For the text-containing cell, return its midpoint in (x, y) coordinate format. 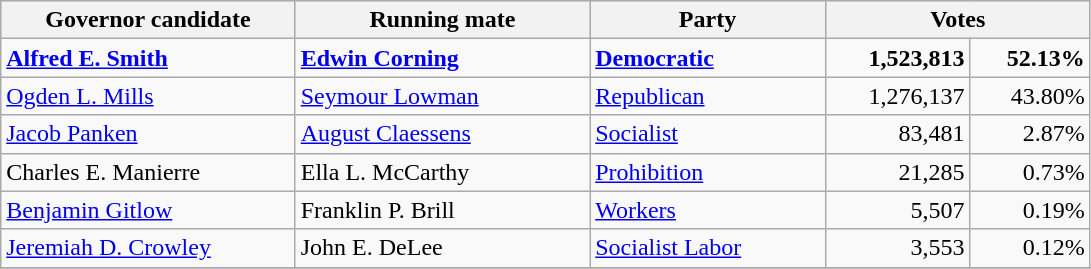
Republican (708, 96)
Democratic (708, 58)
3,553 (898, 248)
Jeremiah D. Crowley (148, 248)
0.12% (1030, 248)
Governor candidate (148, 20)
Jacob Panken (148, 134)
1,523,813 (898, 58)
August Claessens (442, 134)
Ogden L. Mills (148, 96)
0.73% (1030, 172)
Charles E. Manierre (148, 172)
Edwin Corning (442, 58)
21,285 (898, 172)
Benjamin Gitlow (148, 210)
Socialist Labor (708, 248)
Franklin P. Brill (442, 210)
Running mate (442, 20)
Votes (958, 20)
John E. DeLee (442, 248)
Party (708, 20)
5,507 (898, 210)
2.87% (1030, 134)
43.80% (1030, 96)
83,481 (898, 134)
1,276,137 (898, 96)
Alfred E. Smith (148, 58)
Socialist (708, 134)
Ella L. McCarthy (442, 172)
Workers (708, 210)
52.13% (1030, 58)
Seymour Lowman (442, 96)
0.19% (1030, 210)
Prohibition (708, 172)
